Locate the cell with the specified text and output its (x, y) center coordinate. 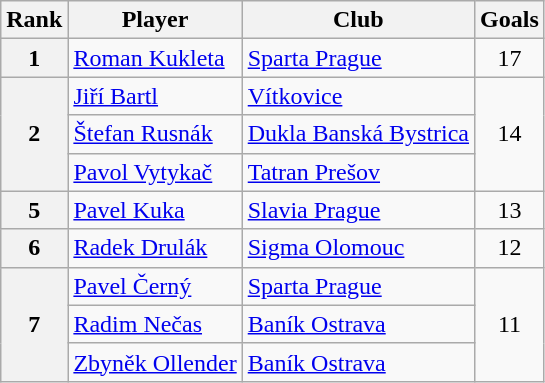
Slavia Prague (358, 210)
Jiří Bartl (155, 96)
1 (34, 58)
13 (510, 210)
Rank (34, 20)
Radim Nečas (155, 324)
6 (34, 248)
7 (34, 324)
Player (155, 20)
12 (510, 248)
Pavel Kuka (155, 210)
Štefan Rusnák (155, 134)
Tatran Prešov (358, 172)
Vítkovice (358, 96)
Radek Drulák (155, 248)
17 (510, 58)
Club (358, 20)
Pavol Vytykač (155, 172)
Roman Kukleta (155, 58)
2 (34, 134)
5 (34, 210)
Goals (510, 20)
11 (510, 324)
Dukla Banská Bystrica (358, 134)
Zbyněk Ollender (155, 362)
Pavel Černý (155, 286)
Sigma Olomouc (358, 248)
14 (510, 134)
